Return the (X, Y) coordinate for the center point of the cell that contains the specified text.  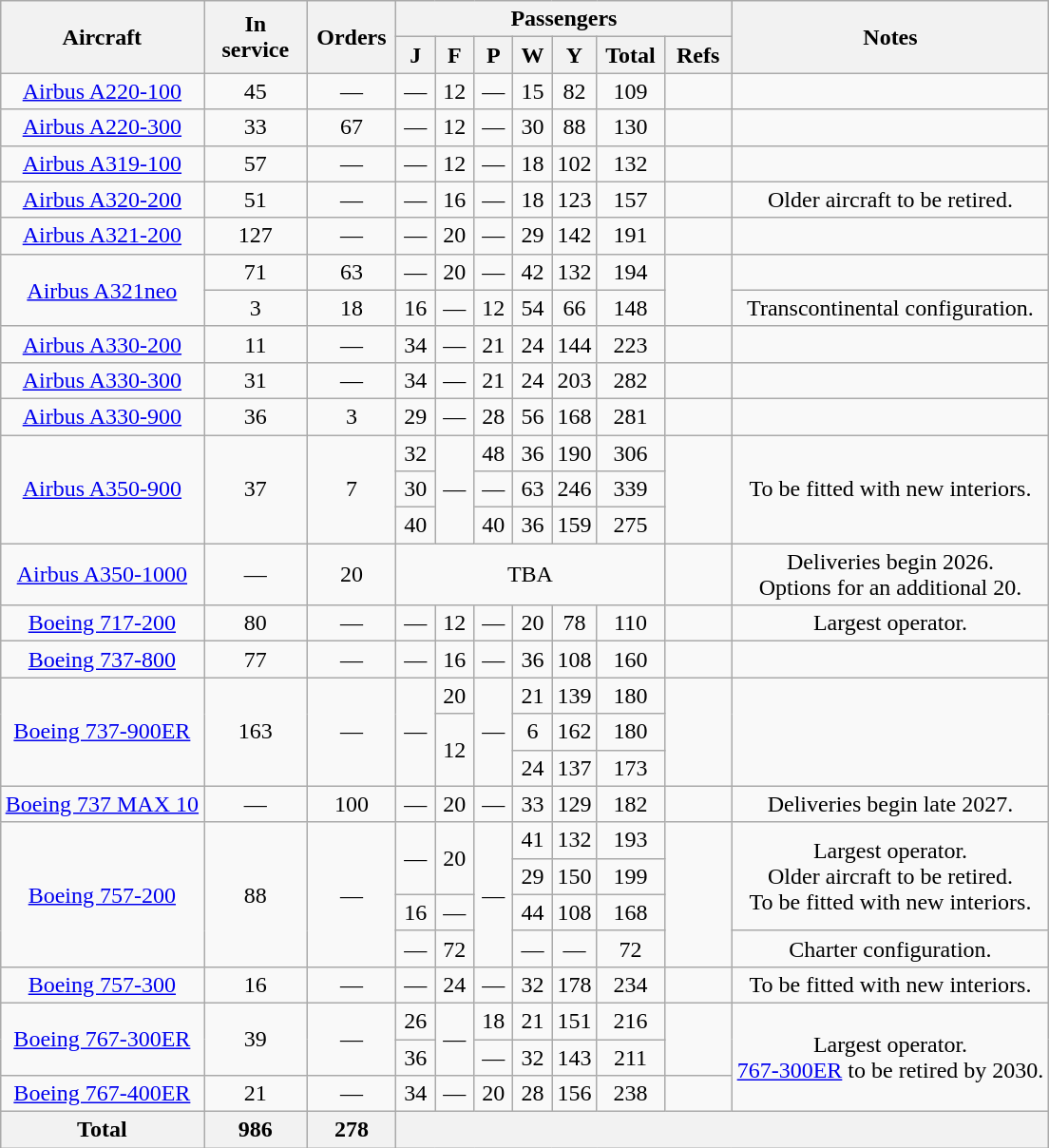
139 (574, 696)
Airbus A330-900 (102, 416)
162 (574, 732)
78 (574, 623)
15 (532, 91)
7 (352, 489)
150 (574, 876)
156 (574, 1094)
Notes (890, 37)
193 (631, 840)
J (416, 55)
57 (257, 163)
Deliveries begin late 2027. (890, 804)
Airbus A350-1000 (102, 574)
42 (532, 272)
339 (631, 489)
100 (352, 804)
31 (257, 380)
48 (494, 453)
142 (574, 236)
66 (574, 308)
143 (574, 1058)
Orders (352, 37)
Airbus A220-300 (102, 127)
306 (631, 453)
182 (631, 804)
160 (631, 660)
Airbus A330-200 (102, 344)
234 (631, 985)
102 (574, 163)
144 (574, 344)
Airbus A320-200 (102, 200)
Aircraft (102, 37)
Deliveries begin 2026.Options for an additional 20. (890, 574)
216 (631, 1021)
Largest operator. (890, 623)
986 (257, 1130)
Refs (697, 55)
110 (631, 623)
67 (352, 127)
178 (574, 985)
Airbus A220-100 (102, 91)
6 (532, 732)
194 (631, 272)
127 (257, 236)
Airbus A330-300 (102, 380)
77 (257, 660)
275 (631, 526)
173 (631, 768)
37 (257, 489)
123 (574, 200)
56 (532, 416)
190 (574, 453)
199 (631, 876)
Airbus A319-100 (102, 163)
Inservice (257, 37)
Passengers (564, 19)
148 (631, 308)
Older aircraft to be retired. (890, 200)
278 (352, 1130)
Y (574, 55)
109 (631, 91)
Boeing 767-400ER (102, 1094)
137 (574, 768)
80 (257, 623)
Boeing 737 MAX 10 (102, 804)
129 (574, 804)
45 (257, 91)
44 (532, 912)
W (532, 55)
Charter configuration. (890, 948)
Transcontinental configuration. (890, 308)
26 (416, 1021)
39 (257, 1039)
151 (574, 1021)
211 (631, 1058)
163 (257, 732)
Largest operator.Older aircraft to be retired.To be fitted with new interiors. (890, 876)
281 (631, 416)
P (494, 55)
Airbus A321neo (102, 290)
11 (257, 344)
51 (257, 200)
Boeing 757-300 (102, 985)
54 (532, 308)
82 (574, 91)
191 (631, 236)
TBA (530, 574)
71 (257, 272)
282 (631, 380)
Boeing 767-300ER (102, 1039)
Boeing 737-800 (102, 660)
Boeing 757-200 (102, 894)
203 (574, 380)
F (454, 55)
41 (532, 840)
Largest operator.767-300ER to be retired by 2030. (890, 1057)
159 (574, 526)
223 (631, 344)
246 (574, 489)
Boeing 737-900ER (102, 732)
238 (631, 1094)
Airbus A321-200 (102, 236)
Boeing 717-200 (102, 623)
Airbus A350-900 (102, 489)
157 (631, 200)
130 (631, 127)
